Identify which cell holds the provided text, then report its [x, y] central coordinate. 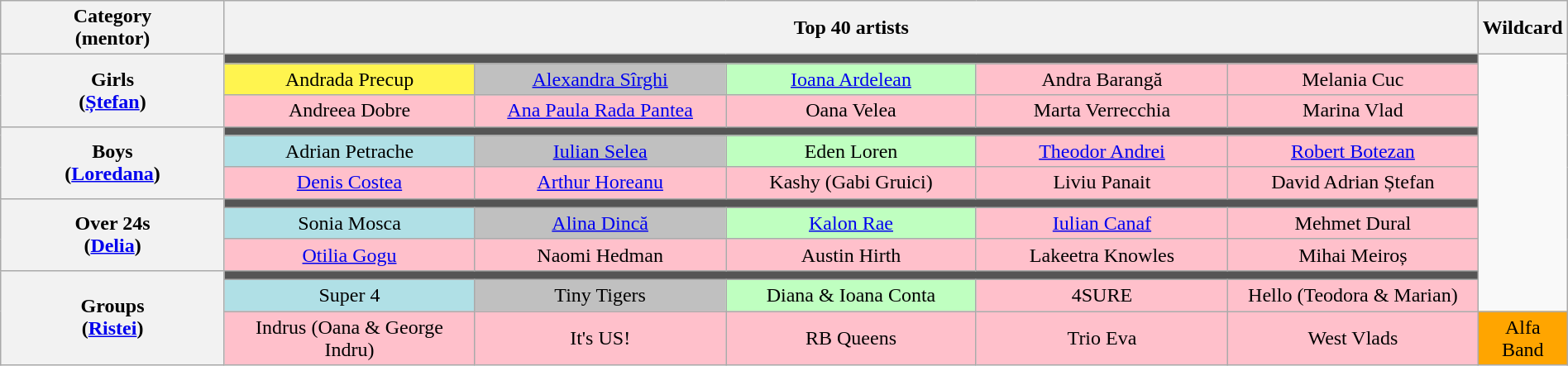
Austin Hirth [852, 254]
Robert Botezan [1353, 151]
Adrian Petrache [349, 151]
Wildcard [1523, 28]
Melania Cuc [1353, 79]
Indrus (Oana & George Indru) [349, 337]
Mihai Meiroș [1353, 254]
Naomi Hedman [600, 254]
Iulian Canaf [1102, 223]
Denis Costea [349, 183]
Alfa Band [1523, 337]
Super 4 [349, 295]
Ana Paula Rada Pantea [600, 111]
Boys(Loredana) [112, 162]
Mehmet Dural [1353, 223]
RB Queens [852, 337]
Category(mentor) [112, 28]
It's US! [600, 337]
Groups (Ristei) [112, 317]
Hello (Teodora & Marian) [1353, 295]
Andreea Dobre [349, 111]
Arthur Horeanu [600, 183]
Oana Velea [852, 111]
Marina Vlad [1353, 111]
Kalon Rae [852, 223]
Trio Eva [1102, 337]
Tiny Tigers [600, 295]
4SURE [1102, 295]
Diana & Ioana Conta [852, 295]
Sonia Mosca [349, 223]
David Adrian Ștefan [1353, 183]
Andra Barangă [1102, 79]
Theodor Andrei [1102, 151]
Eden Loren [852, 151]
Girls (Ștefan) [112, 91]
Ioana Ardelean [852, 79]
Kashy (Gabi Gruici) [852, 183]
Andrada Precup [349, 79]
Alexandra Sîrghi [600, 79]
West Vlads [1353, 337]
Marta Verrecchia [1102, 111]
Otilia Gogu [349, 254]
Liviu Panait [1102, 183]
Top 40 artists [851, 28]
Over 24s (Delia) [112, 235]
Lakeetra Knowles [1102, 254]
Iulian Selea [600, 151]
Alina Dincă [600, 223]
